Return the [X, Y] coordinate for the center point of the cell that contains the specified text.  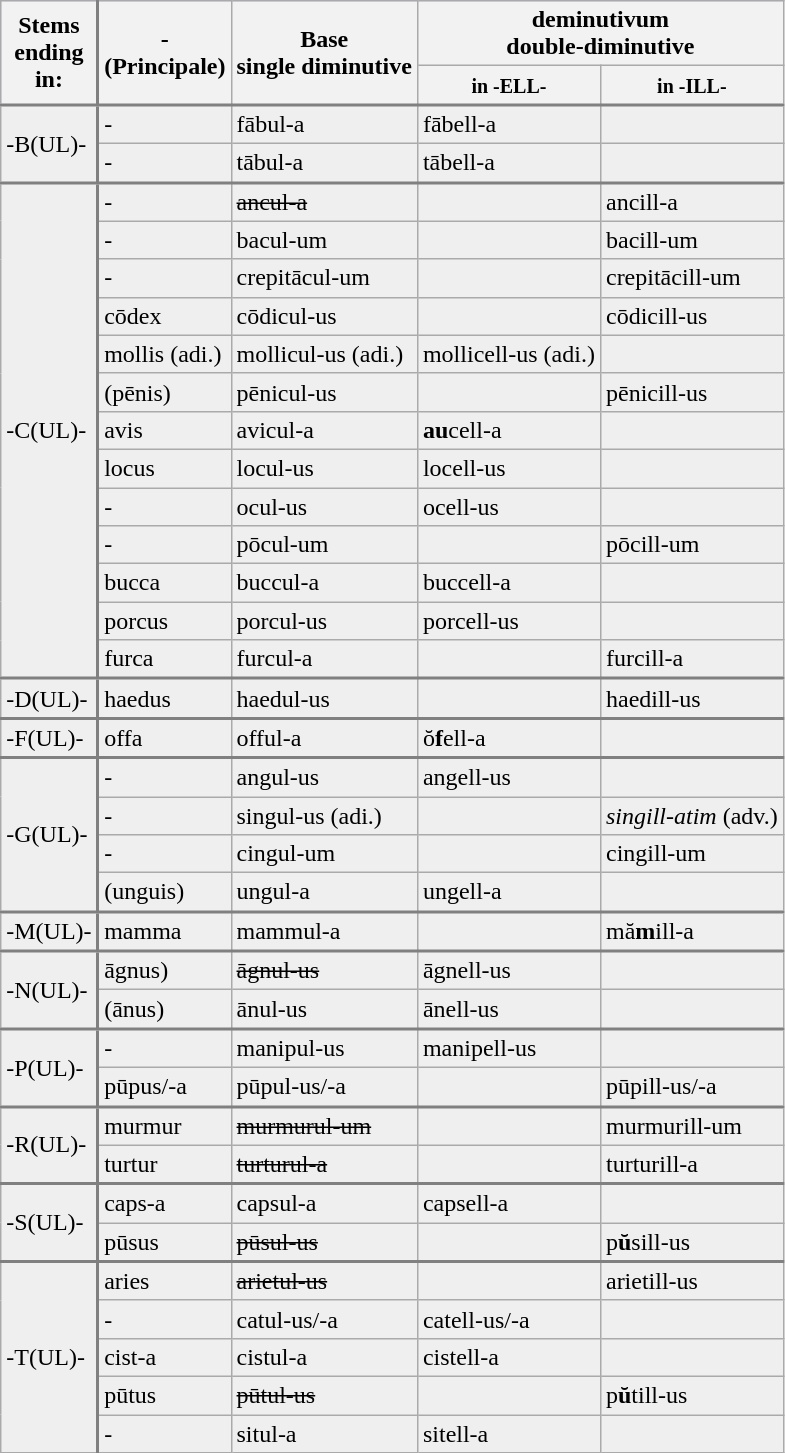
cistul-a [324, 1357]
ocul-us [324, 507]
-M(UL)- [50, 931]
āgnul-us [324, 970]
capsell-a [508, 1204]
(ānus) [164, 1010]
manipell-us [508, 1048]
cingill-um [692, 854]
cingul-um [324, 854]
aucell-a [508, 430]
Stems ending in: [50, 53]
ŏfell-a [508, 738]
(unguis) [164, 892]
avicul-a [324, 430]
-S(UL)- [50, 1223]
offa [164, 738]
ānell-us [508, 1010]
mammul-a [324, 931]
cōdex [164, 316]
in -ELL- [508, 86]
āgnell-us [508, 970]
porcul-us [324, 621]
mămill-a [692, 931]
haedus [164, 699]
ungul-a [324, 892]
mollis (adi.) [164, 354]
ancill-a [692, 202]
fābul-a [324, 124]
-C(UL)- [50, 430]
haedul-us [324, 699]
buccell-a [508, 583]
in -ILL- [692, 86]
aries [164, 1282]
cistell-a [508, 1357]
angell-us [508, 778]
pēnicul-us [324, 392]
avis [164, 430]
catell-us/-a [508, 1319]
situl-a [324, 1433]
bucca [164, 583]
-D(UL)- [50, 699]
furca [164, 660]
fābell-a [508, 124]
cōdicill-us [692, 316]
deminutivumdouble-diminutive [600, 34]
-T(UL)- [50, 1358]
-B(UL)- [50, 144]
mamma [164, 931]
turtur [164, 1164]
pūpul-us/-a [324, 1086]
pēnicill-us [692, 392]
-(Principale) [164, 53]
furcill-a [692, 660]
pūtul-us [324, 1395]
arietul-us [324, 1282]
pūsul-us [324, 1242]
cōdicul-us [324, 316]
pūpill-us/-a [692, 1086]
buccul-a [324, 583]
tābell-a [508, 162]
cist-a [164, 1357]
pŭtill-us [692, 1395]
sitell-a [508, 1433]
murmur [164, 1126]
angul-us [324, 778]
pūtus [164, 1395]
ocell-us [508, 507]
singul-us (adi.) [324, 815]
murmurul-um [324, 1126]
ungell-a [508, 892]
bacul-um [324, 240]
locell-us [508, 468]
crepitācill-um [692, 278]
bacill-um [692, 240]
locul-us [324, 468]
arietill-us [692, 1282]
porcell-us [508, 621]
(pēnis) [164, 392]
singill-atim (adv.) [692, 815]
-F(UL)- [50, 738]
mollicell-us (adi.) [508, 354]
pūpus/-a [164, 1086]
āgnus) [164, 970]
pōcill-um [692, 545]
-P(UL)- [50, 1068]
pōcul-um [324, 545]
ānul-us [324, 1010]
manipul-us [324, 1048]
tābul-a [324, 162]
crepitācul-um [324, 278]
offul-a [324, 738]
turturul-a [324, 1164]
-R(UL)- [50, 1145]
turturill-a [692, 1164]
murmurill-um [692, 1126]
ancul-a [324, 202]
caps-a [164, 1204]
locus [164, 468]
pŭsill-us [692, 1242]
mollicul-us (adi.) [324, 354]
porcus [164, 621]
-G(UL)- [50, 835]
pūsus [164, 1242]
furcul-a [324, 660]
haedill-us [692, 699]
catul-us/-a [324, 1319]
Basesingle diminutive [324, 53]
-N(UL)- [50, 990]
capsul-a [324, 1204]
